Locate the cell with the specified text and output its (X, Y) center coordinate. 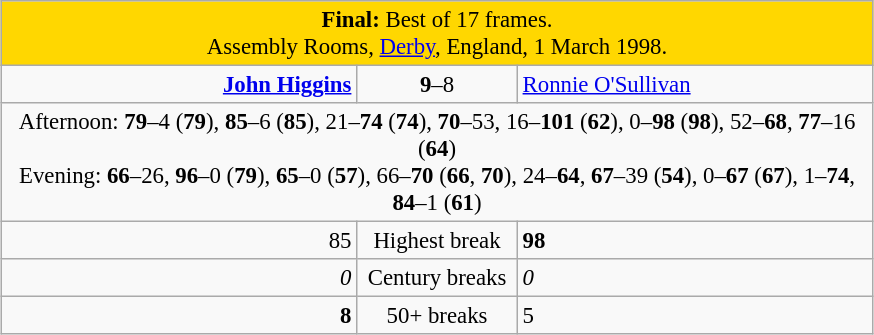
5 (695, 316)
98 (695, 241)
50+ breaks (438, 316)
Highest break (438, 241)
8 (179, 316)
Century breaks (438, 278)
9–8 (438, 85)
85 (179, 241)
Ronnie O'Sullivan (695, 85)
John Higgins (179, 85)
Final: Best of 17 frames.Assembly Rooms, Derby, England, 1 March 1998. (437, 34)
